Output the [X, Y] coordinate of the center of the cell containing the given text.  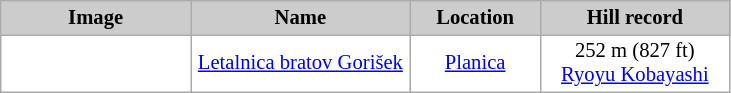
252 m (827 ft) Ryoyu Kobayashi [635, 63]
Letalnica bratov Gorišek [300, 63]
Location [475, 17]
Planica [475, 63]
Name [300, 17]
Image [96, 17]
Hill record [635, 17]
